Scan for the cell matching the given text and deliver its [x, y] coordinate at center. 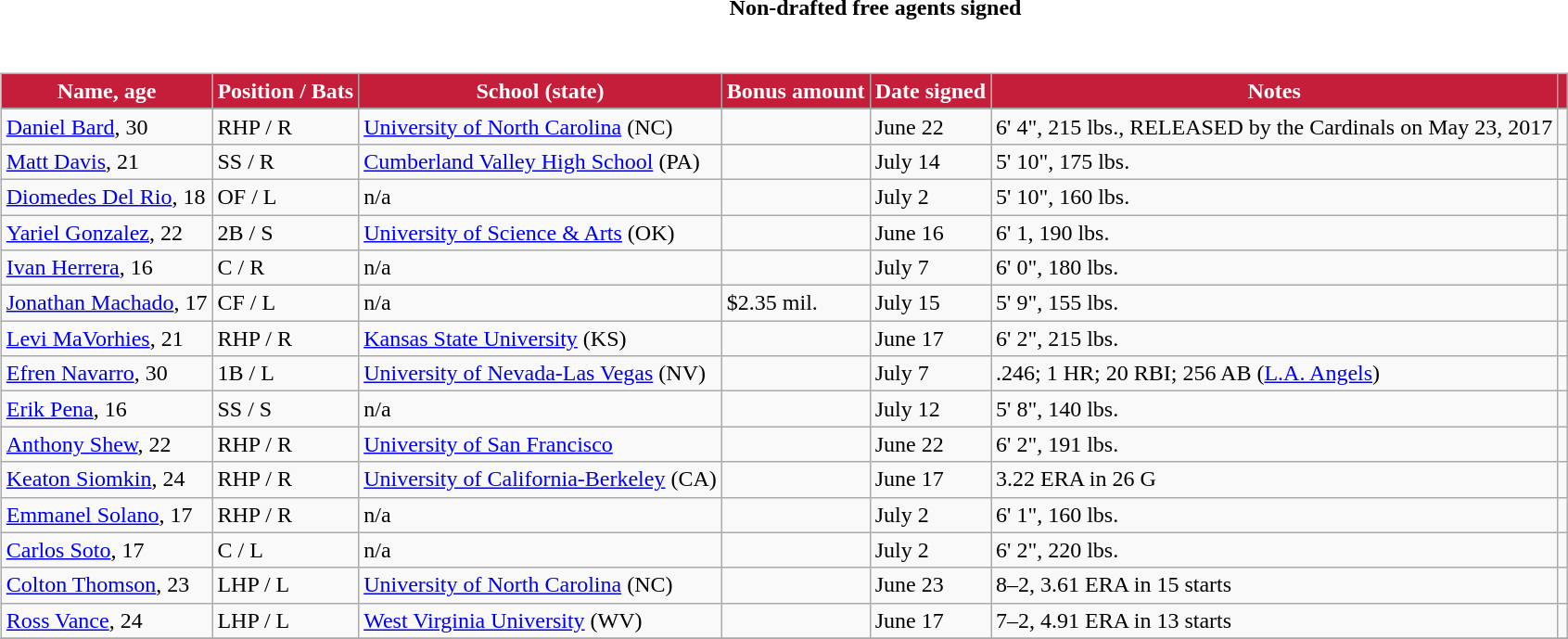
Efren Navarro, 30 [107, 374]
6' 2", 215 lbs. [1274, 339]
Cumberland Valley High School (PA) [541, 161]
SS / S [286, 409]
Kansas State University (KS) [541, 339]
Matt Davis, 21 [107, 161]
Date signed [930, 91]
Diomedes Del Rio, 18 [107, 197]
5' 8", 140 lbs. [1274, 409]
6' 4", 215 lbs., RELEASED by the Cardinals on May 23, 2017 [1274, 126]
C / R [286, 268]
University of Science & Arts (OK) [541, 233]
West Virginia University (WV) [541, 620]
SS / R [286, 161]
6' 2", 220 lbs. [1274, 550]
Bonus amount [796, 91]
Ivan Herrera, 16 [107, 268]
C / L [286, 550]
OF / L [286, 197]
6' 0", 180 lbs. [1274, 268]
3.22 ERA in 26 G [1274, 479]
5' 10", 175 lbs. [1274, 161]
8–2, 3.61 ERA in 15 starts [1274, 585]
6' 1, 190 lbs. [1274, 233]
Yariel Gonzalez, 22 [107, 233]
6' 2", 191 lbs. [1274, 444]
5' 10", 160 lbs. [1274, 197]
Emmanel Solano, 17 [107, 515]
Keaton Siomkin, 24 [107, 479]
Notes [1274, 91]
1B / L [286, 374]
June 23 [930, 585]
5' 9", 155 lbs. [1274, 303]
July 14 [930, 161]
Position / Bats [286, 91]
School (state) [541, 91]
Colton Thomson, 23 [107, 585]
July 15 [930, 303]
Jonathan Machado, 17 [107, 303]
Erik Pena, 16 [107, 409]
CF / L [286, 303]
University of Nevada-Las Vegas (NV) [541, 374]
Levi MaVorhies, 21 [107, 339]
2B / S [286, 233]
June 16 [930, 233]
Name, age [107, 91]
University of San Francisco [541, 444]
6' 1", 160 lbs. [1274, 515]
.246; 1 HR; 20 RBI; 256 AB (L.A. Angels) [1274, 374]
7–2, 4.91 ERA in 13 starts [1274, 620]
Ross Vance, 24 [107, 620]
University of California-Berkeley (CA) [541, 479]
Daniel Bard, 30 [107, 126]
Carlos Soto, 17 [107, 550]
Anthony Shew, 22 [107, 444]
$2.35 mil. [796, 303]
July 12 [930, 409]
